Extract the [X, Y] coordinate from the center of the cell holding the provided text.  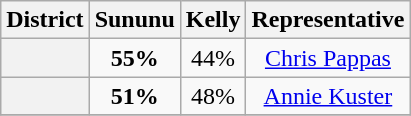
Chris Pappas [328, 58]
55% [134, 58]
Kelly [213, 20]
Annie Kuster [328, 96]
District [45, 20]
Representative [328, 20]
51% [134, 96]
44% [213, 58]
48% [213, 96]
Sununu [134, 20]
